Find where the given text appears and provide that cell's center as (x, y) coordinate. 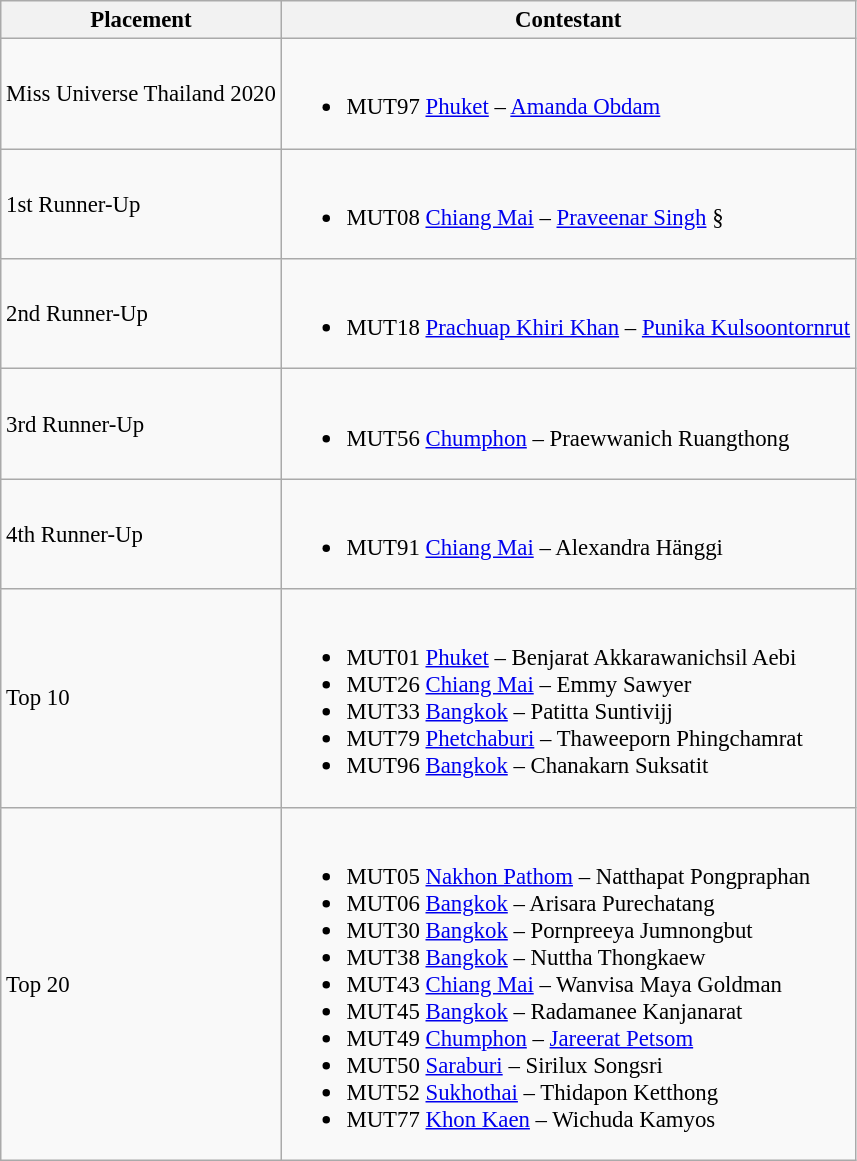
MUT08 Chiang Mai – Praveenar Singh § (568, 204)
MUT56 Chumphon – Praewwanich Ruangthong (568, 424)
Miss Universe Thailand 2020 (141, 94)
Placement (141, 20)
Top 20 (141, 984)
MUT18 Prachuap Khiri Khan – Punika Kulsoontornrut (568, 314)
MUT91 Chiang Mai – Alexandra Hänggi (568, 534)
3rd Runner-Up (141, 424)
Top 10 (141, 698)
2nd Runner-Up (141, 314)
1st Runner-Up (141, 204)
MUT97 Phuket – Amanda Obdam (568, 94)
4th Runner-Up (141, 534)
Contestant (568, 20)
